Pinpoint the cell where the given text exists, returning its (x, y) midpoint coordinate. 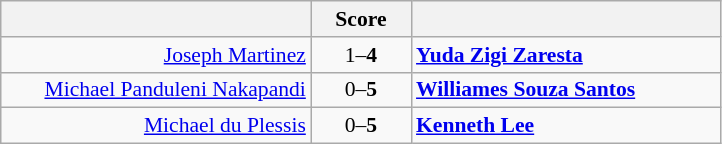
Michael Panduleni Nakapandi (156, 90)
1–4 (361, 55)
Joseph Martinez (156, 55)
Williames Souza Santos (566, 90)
Michael du Plessis (156, 126)
Score (361, 19)
Kenneth Lee (566, 126)
Yuda Zigi Zaresta (566, 55)
